Scan for the cell matching the given text and deliver its [X, Y] coordinate at center. 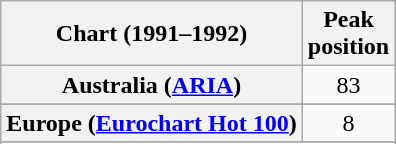
8 [348, 123]
Chart (1991–1992) [152, 34]
Europe (Eurochart Hot 100) [152, 123]
83 [348, 85]
Australia (ARIA) [152, 85]
Peakposition [348, 34]
